Locate the cell with the specified text and output its [X, Y] center coordinate. 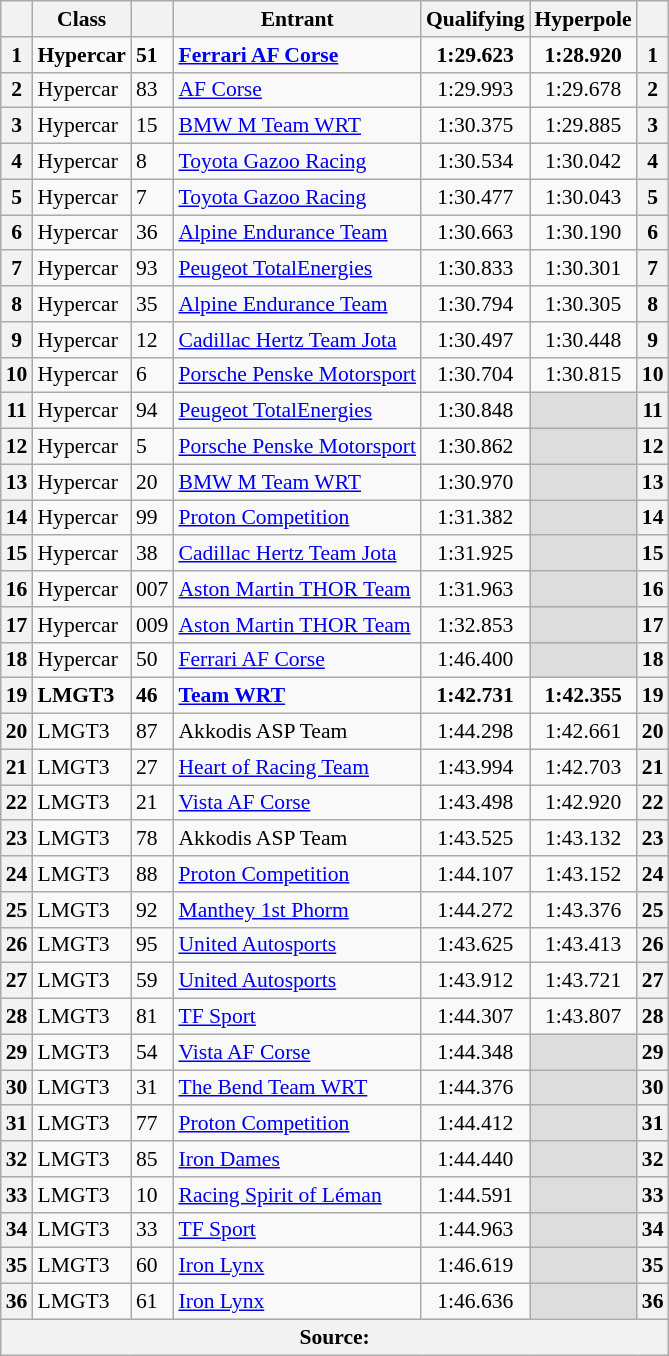
1:44.272 [475, 910]
60 [152, 1266]
Entrant [297, 19]
46 [152, 696]
Racing Spirit of Léman [297, 1195]
1:30.663 [475, 233]
94 [152, 411]
1:43.132 [584, 839]
1:43.807 [584, 1017]
1:43.525 [475, 839]
1:42.703 [584, 767]
1:46.636 [475, 1302]
1:30.815 [584, 375]
81 [152, 1017]
54 [152, 1052]
Class [81, 19]
88 [152, 874]
1:42.355 [584, 696]
59 [152, 981]
1:46.619 [475, 1266]
Heart of Racing Team [297, 767]
AF Corse [297, 90]
1:44.298 [475, 732]
1:30.534 [475, 162]
1:42.920 [584, 803]
78 [152, 839]
Iron Dames [297, 1159]
1:30.862 [475, 447]
87 [152, 732]
1:30.970 [475, 482]
1:43.994 [475, 767]
1:43.498 [475, 803]
1:30.704 [475, 375]
The Bend Team WRT [297, 1088]
1:42.661 [584, 732]
1:30.043 [584, 197]
1:43.912 [475, 981]
1:42.731 [475, 696]
1:30.305 [584, 304]
1:44.963 [475, 1230]
61 [152, 1302]
85 [152, 1159]
Team WRT [297, 696]
51 [152, 55]
1:43.376 [584, 910]
1:43.721 [584, 981]
1:29.885 [584, 126]
99 [152, 518]
1:43.625 [475, 945]
38 [152, 554]
83 [152, 90]
1:30.833 [475, 269]
95 [152, 945]
1:44.591 [475, 1195]
1:43.152 [584, 874]
1:30.190 [584, 233]
1:44.348 [475, 1052]
1:29.678 [584, 90]
1:29.623 [475, 55]
1:46.400 [475, 660]
1:30.848 [475, 411]
77 [152, 1124]
009 [152, 625]
1:44.412 [475, 1124]
1:30.042 [584, 162]
93 [152, 269]
1:31.963 [475, 589]
1:30.477 [475, 197]
1:32.853 [475, 625]
1:29.993 [475, 90]
1:30.794 [475, 304]
1:43.413 [584, 945]
1:30.497 [475, 340]
1:30.375 [475, 126]
Qualifying [475, 19]
1:30.301 [584, 269]
1:44.376 [475, 1088]
1:31.382 [475, 518]
1:28.920 [584, 55]
Manthey 1st Phorm [297, 910]
1:31.925 [475, 554]
Source: [335, 1337]
007 [152, 589]
1:30.448 [584, 340]
1:44.307 [475, 1017]
Hyperpole [584, 19]
1:44.107 [475, 874]
92 [152, 910]
50 [152, 660]
1:44.440 [475, 1159]
